Return the [X, Y] coordinate for the center point of the cell that contains the specified text.  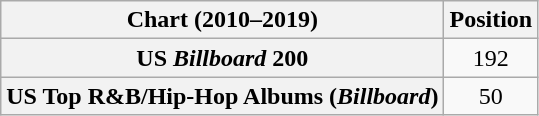
US Top R&B/Hip-Hop Albums (Billboard) [222, 96]
US Billboard 200 [222, 58]
Position [491, 20]
192 [491, 58]
Chart (2010–2019) [222, 20]
50 [491, 96]
